From the cell containing the given text, extract its center point as (X, Y) coordinate. 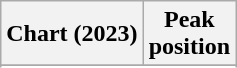
Chart (2023) (72, 34)
Peak position (189, 34)
